For the text-containing cell, return its midpoint in (X, Y) coordinate format. 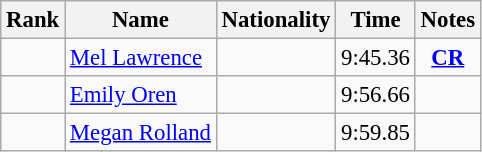
Mel Lawrence (141, 58)
9:56.66 (376, 95)
CR (448, 58)
9:59.85 (376, 133)
Emily Oren (141, 95)
Nationality (276, 20)
Notes (448, 20)
Time (376, 20)
Megan Rolland (141, 133)
9:45.36 (376, 58)
Name (141, 20)
Rank (33, 20)
